Return [x, y] of the center of cell containing provided text 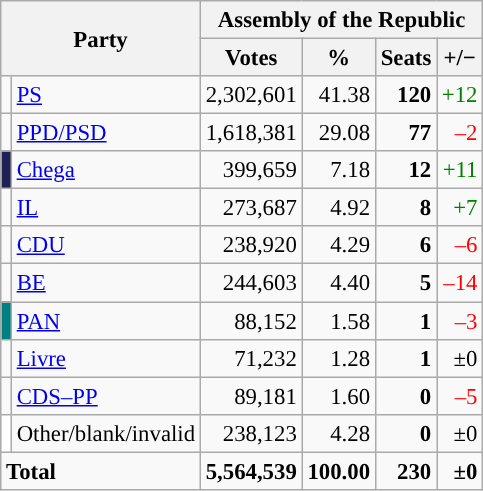
+/− [460, 58]
–14 [460, 283]
Chega [106, 170]
4.28 [338, 433]
88,152 [251, 321]
238,123 [251, 433]
+11 [460, 170]
2,302,601 [251, 95]
71,232 [251, 358]
8 [406, 208]
5,564,539 [251, 471]
Total [101, 471]
4.92 [338, 208]
Party [101, 38]
238,920 [251, 245]
89,181 [251, 396]
29.08 [338, 133]
–2 [460, 133]
1.58 [338, 321]
4.40 [338, 283]
Assembly of the Republic [341, 20]
100.00 [338, 471]
5 [406, 283]
1.28 [338, 358]
6 [406, 245]
1,618,381 [251, 133]
Other/blank/invalid [106, 433]
–6 [460, 245]
% [338, 58]
+7 [460, 208]
4.29 [338, 245]
Livre [106, 358]
7.18 [338, 170]
Seats [406, 58]
230 [406, 471]
244,603 [251, 283]
BE [106, 283]
CDU [106, 245]
Votes [251, 58]
1.60 [338, 396]
–5 [460, 396]
273,687 [251, 208]
–3 [460, 321]
PAN [106, 321]
CDS–PP [106, 396]
399,659 [251, 170]
+12 [460, 95]
PS [106, 95]
77 [406, 133]
IL [106, 208]
12 [406, 170]
120 [406, 95]
PPD/PSD [106, 133]
41.38 [338, 95]
